Search for the cell housing the specified text and yield its [X, Y] center coordinate. 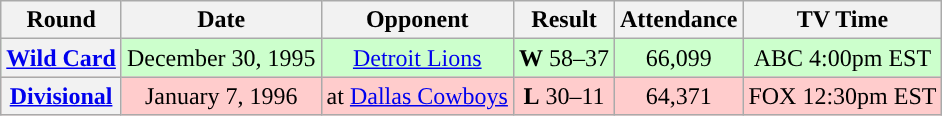
Detroit Lions [417, 58]
Result [564, 20]
L 30–11 [564, 96]
at Dallas Cowboys [417, 96]
66,099 [679, 58]
January 7, 1996 [221, 96]
Round [62, 20]
Opponent [417, 20]
64,371 [679, 96]
Divisional [62, 96]
Attendance [679, 20]
Date [221, 20]
Wild Card [62, 58]
FOX 12:30pm EST [842, 96]
December 30, 1995 [221, 58]
W 58–37 [564, 58]
ABC 4:00pm EST [842, 58]
TV Time [842, 20]
